Scan for the cell matching the given text and deliver its (X, Y) coordinate at center. 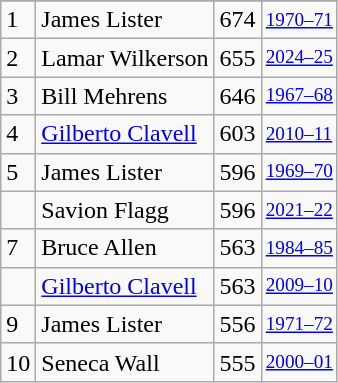
Savion Flagg (125, 210)
4 (18, 134)
655 (238, 58)
2024–25 (299, 58)
646 (238, 96)
Seneca Wall (125, 362)
674 (238, 20)
Lamar Wilkerson (125, 58)
9 (18, 324)
1984–85 (299, 248)
555 (238, 362)
1970–71 (299, 20)
10 (18, 362)
5 (18, 172)
Bill Mehrens (125, 96)
2009–10 (299, 286)
1 (18, 20)
1969–70 (299, 172)
3 (18, 96)
2010–11 (299, 134)
556 (238, 324)
1967–68 (299, 96)
1971–72 (299, 324)
2000–01 (299, 362)
Bruce Allen (125, 248)
2021–22 (299, 210)
7 (18, 248)
603 (238, 134)
2 (18, 58)
